For the text-containing cell, return its midpoint in (x, y) coordinate format. 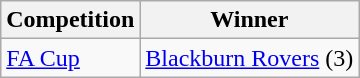
Competition (70, 20)
Winner (250, 20)
Blackburn Rovers (3) (250, 58)
FA Cup (70, 58)
